Find where the given text appears and provide that cell's center as [x, y] coordinate. 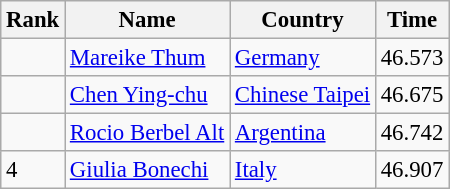
Country [303, 20]
46.907 [412, 170]
4 [33, 170]
Name [148, 20]
Mareike Thum [148, 58]
46.675 [412, 95]
Chen Ying-chu [148, 95]
46.573 [412, 58]
Italy [303, 170]
Rocio Berbel Alt [148, 133]
Giulia Bonechi [148, 170]
Chinese Taipei [303, 95]
Time [412, 20]
Rank [33, 20]
46.742 [412, 133]
Germany [303, 58]
Argentina [303, 133]
